Search for the cell housing the specified text and yield its (X, Y) center coordinate. 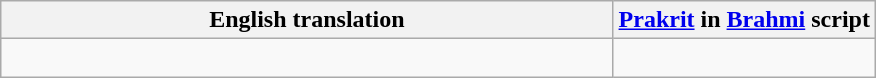
Prakrit in Brahmi script (744, 20)
English translation (307, 20)
